Pinpoint the cell where the given text exists, returning its (x, y) midpoint coordinate. 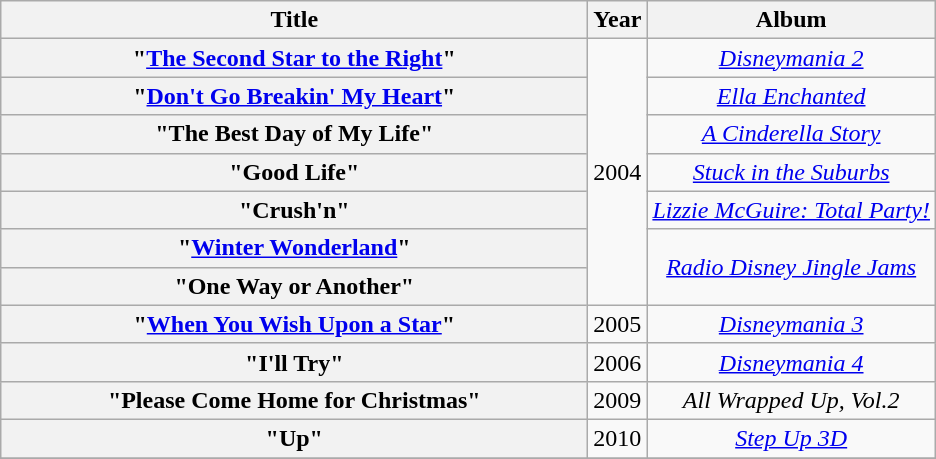
Radio Disney Jingle Jams (792, 267)
Year (618, 20)
Ella Enchanted (792, 96)
"Up" (294, 438)
"Winter Wonderland" (294, 248)
"One Way or Another" (294, 286)
Disneymania 3 (792, 324)
A Cinderella Story (792, 134)
"Please Come Home for Christmas" (294, 400)
"Good Life" (294, 172)
"The Second Star to the Right" (294, 58)
Disneymania 4 (792, 362)
Lizzie McGuire: Total Party! (792, 210)
2004 (618, 172)
Title (294, 20)
"Crush'n" (294, 210)
"The Best Day of My Life" (294, 134)
2005 (618, 324)
"I'll Try" (294, 362)
"Don't Go Breakin' My Heart" (294, 96)
"When You Wish Upon a Star" (294, 324)
2009 (618, 400)
Disneymania 2 (792, 58)
2006 (618, 362)
Album (792, 20)
2010 (618, 438)
Step Up 3D (792, 438)
All Wrapped Up, Vol.2 (792, 400)
Stuck in the Suburbs (792, 172)
